Return the [X, Y] coordinate for the center point of the cell that contains the specified text.  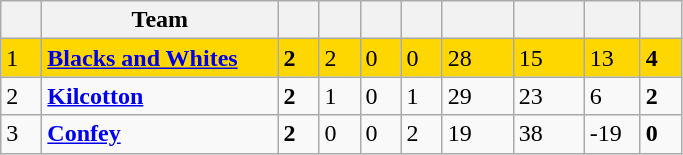
3 [22, 134]
29 [478, 96]
4 [660, 58]
Kilcotton [160, 96]
Team [160, 20]
38 [548, 134]
15 [548, 58]
13 [612, 58]
Blacks and Whites [160, 58]
-19 [612, 134]
23 [548, 96]
6 [612, 96]
Confey [160, 134]
19 [478, 134]
28 [478, 58]
